Detect which cell encompasses the target text, then output its (X, Y) center coordinate. 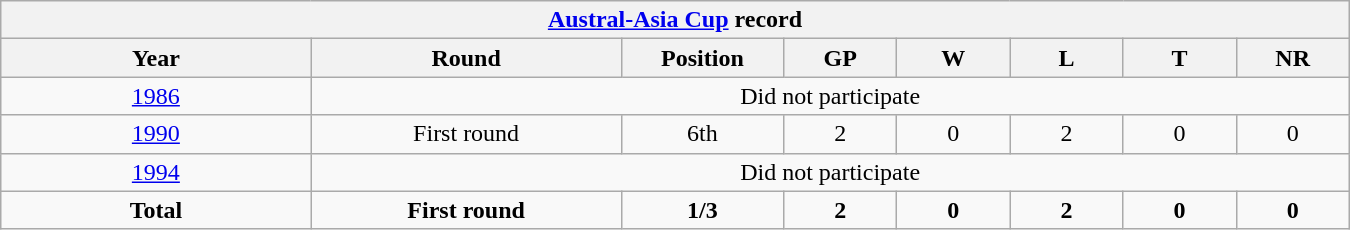
T (1180, 58)
1990 (156, 134)
L (1066, 58)
1994 (156, 172)
W (954, 58)
Austral-Asia Cup record (675, 20)
6th (702, 134)
Total (156, 210)
GP (840, 58)
NR (1292, 58)
Round (466, 58)
Year (156, 58)
1/3 (702, 210)
Position (702, 58)
1986 (156, 96)
